Determine the [X, Y] coordinate at the center of the cell enclosing the given text.  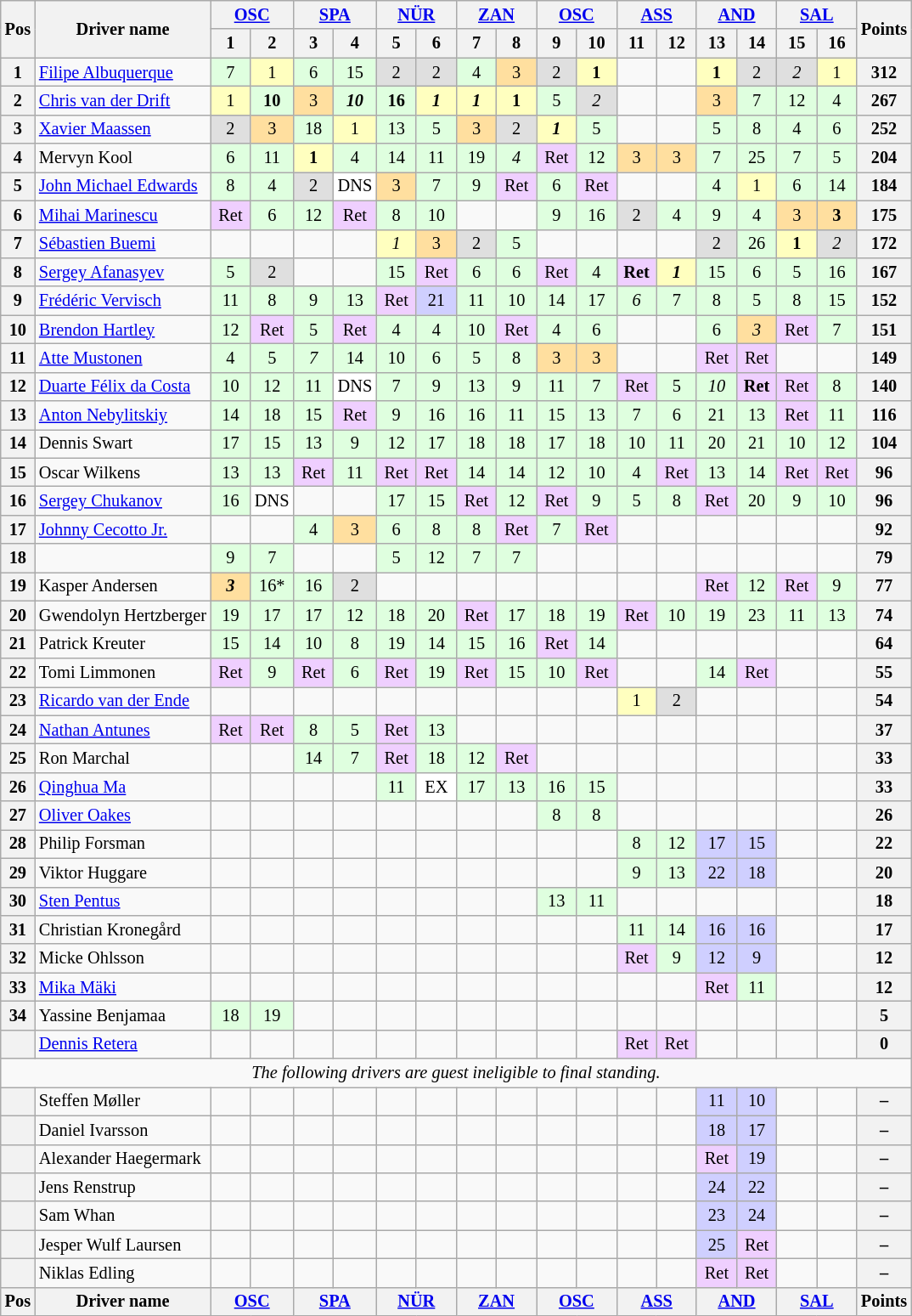
312 [884, 72]
EX [436, 787]
Daniel Ivarsson [122, 1130]
Tomi Limmonen [122, 672]
Xavier Maassen [122, 129]
Atte Mustonen [122, 358]
The following drivers are guest ineligible to final standing. [456, 1073]
Chris van der Drift [122, 100]
Qinghua Ma [122, 787]
Jens Renstrup [122, 1187]
John Michael Edwards [122, 186]
Duarte Félix da Costa [122, 387]
Ricardo van der Ende [122, 701]
204 [884, 158]
Sébastien Buemi [122, 244]
34 [18, 1015]
Niklas Edling [122, 1273]
Jesper Wulf Laursen [122, 1245]
74 [884, 615]
37 [884, 730]
151 [884, 330]
64 [884, 644]
Mika Mäki [122, 987]
Christian Kronegård [122, 929]
31 [18, 929]
77 [884, 586]
Mervyn Kool [122, 158]
Kasper Andersen [122, 586]
Micke Ohlsson [122, 958]
Filipe Albuquerque [122, 72]
92 [884, 529]
Sergey Afanasyev [122, 272]
Ron Marchal [122, 758]
0 [884, 1044]
184 [884, 186]
Patrick Kreuter [122, 644]
140 [884, 387]
Steffen Møller [122, 1101]
Sten Pentus [122, 901]
Alexander Haegermark [122, 1159]
79 [884, 558]
27 [18, 816]
149 [884, 358]
Oscar Wilkens [122, 472]
Nathan Antunes [122, 730]
Sergey Chukanov [122, 500]
30 [18, 901]
28 [18, 844]
252 [884, 129]
Dennis Retera [122, 1044]
Sam Whan [122, 1216]
Yassine Benjamaa [122, 1015]
116 [884, 415]
Philip Forsman [122, 844]
267 [884, 100]
172 [884, 244]
Dennis Swart [122, 443]
Mihai Marinescu [122, 215]
16* [272, 586]
Viktor Huggare [122, 873]
54 [884, 701]
167 [884, 272]
Gwendolyn Hertzberger [122, 615]
Brendon Hartley [122, 330]
Johnny Cecotto Jr. [122, 529]
104 [884, 443]
29 [18, 873]
55 [884, 672]
Oliver Oakes [122, 816]
175 [884, 215]
32 [18, 958]
Anton Nebylitskiy [122, 415]
152 [884, 301]
Frédéric Vervisch [122, 301]
